For the text-containing cell, return its midpoint in [X, Y] coordinate format. 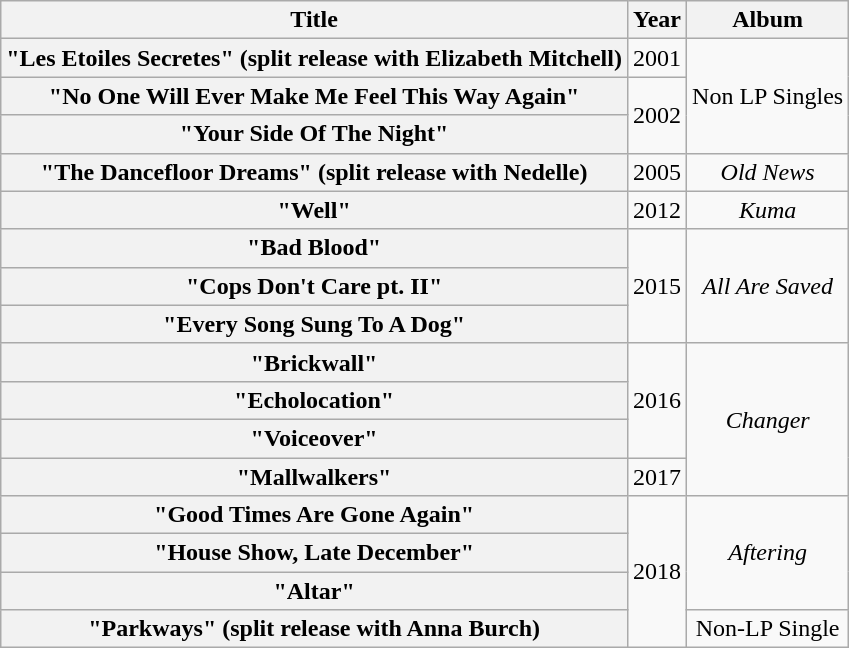
"Parkways" (split release with Anna Burch) [314, 629]
"Well" [314, 210]
Non LP Singles [768, 96]
"Your Side Of The Night" [314, 134]
Non-LP Single [768, 629]
Kuma [768, 210]
Album [768, 20]
Year [656, 20]
2001 [656, 58]
"Brickwall" [314, 362]
Changer [768, 419]
Old News [768, 172]
"Les Etoiles Secretes" (split release with Elizabeth Mitchell) [314, 58]
2005 [656, 172]
"Echolocation" [314, 400]
2012 [656, 210]
Aftering [768, 553]
All Are Saved [768, 286]
"Bad Blood" [314, 248]
"Altar" [314, 591]
"Good Times Are Gone Again" [314, 515]
"No One Will Ever Make Me Feel This Way Again" [314, 96]
"Voiceover" [314, 438]
Title [314, 20]
2017 [656, 477]
"Cops Don't Care pt. II" [314, 286]
"House Show, Late December" [314, 553]
2015 [656, 286]
2018 [656, 572]
"Every Song Sung To A Dog" [314, 324]
"Mallwalkers" [314, 477]
2002 [656, 115]
"The Dancefloor Dreams" (split release with Nedelle) [314, 172]
2016 [656, 400]
